Capture the cell that displays the provided text and extract its (X, Y) central coordinate. 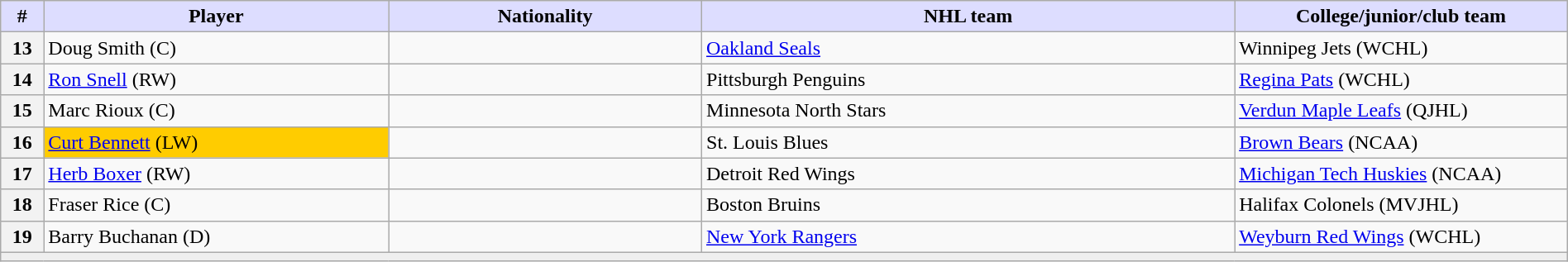
New York Rangers (968, 236)
Curt Bennett (LW) (217, 142)
Weyburn Red Wings (WCHL) (1401, 236)
Brown Bears (NCAA) (1401, 142)
Detroit Red Wings (968, 174)
18 (22, 205)
Player (217, 17)
Herb Boxer (RW) (217, 174)
Nationality (546, 17)
Fraser Rice (C) (217, 205)
Marc Rioux (C) (217, 111)
19 (22, 236)
Ron Snell (RW) (217, 79)
16 (22, 142)
Boston Bruins (968, 205)
Halifax Colonels (MVJHL) (1401, 205)
15 (22, 111)
Oakland Seals (968, 48)
# (22, 17)
College/junior/club team (1401, 17)
13 (22, 48)
Winnipeg Jets (WCHL) (1401, 48)
Minnesota North Stars (968, 111)
Michigan Tech Huskies (NCAA) (1401, 174)
Regina Pats (WCHL) (1401, 79)
17 (22, 174)
Barry Buchanan (D) (217, 236)
NHL team (968, 17)
Doug Smith (C) (217, 48)
14 (22, 79)
Pittsburgh Penguins (968, 79)
Verdun Maple Leafs (QJHL) (1401, 111)
St. Louis Blues (968, 142)
